Provide the [x, y] coordinate of the cell's center where the given text is located.  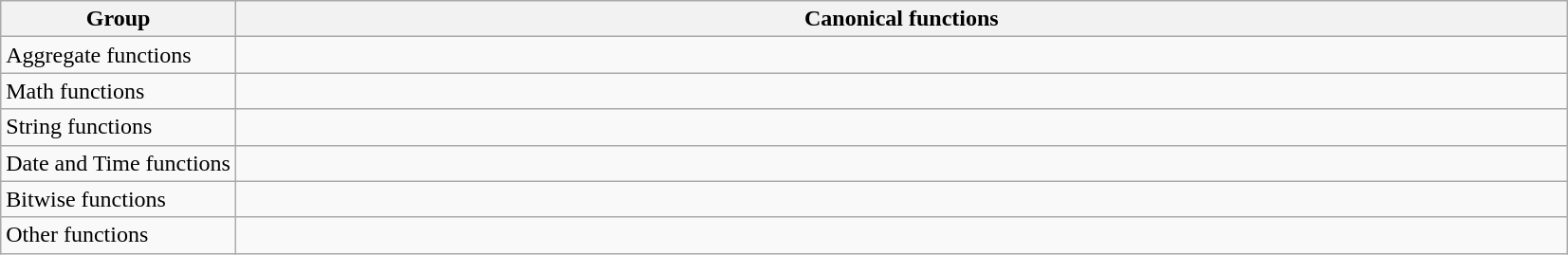
Math functions [119, 91]
Bitwise functions [119, 199]
Group [119, 19]
Other functions [119, 235]
Canonical functions [901, 19]
Aggregate functions [119, 55]
String functions [119, 127]
Date and Time functions [119, 163]
